Output the (X, Y) coordinate of the center of the cell containing the given text.  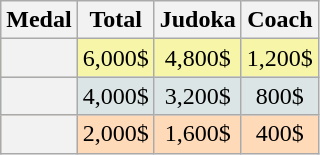
400$ (280, 134)
1,200$ (280, 58)
Medal (39, 20)
1,600$ (198, 134)
2,000$ (116, 134)
Coach (280, 20)
4,800$ (198, 58)
Total (116, 20)
Judoka (198, 20)
4,000$ (116, 96)
800$ (280, 96)
3,200$ (198, 96)
6,000$ (116, 58)
